From the cell containing the given text, extract its center point as (x, y) coordinate. 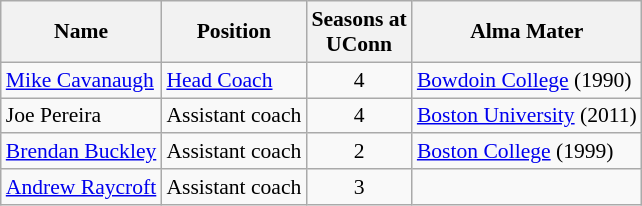
Boston University (2011) (527, 116)
3 (358, 187)
Mike Cavanaugh (82, 80)
Alma Mater (527, 32)
Brendan Buckley (82, 152)
Position (234, 32)
Joe Pereira (82, 116)
Boston College (1999) (527, 152)
Head Coach (234, 80)
Bowdoin College (1990) (527, 80)
Name (82, 32)
Seasons atUConn (358, 32)
2 (358, 152)
Andrew Raycroft (82, 187)
